Provide the (X, Y) coordinate of the cell's center where the given text is located.  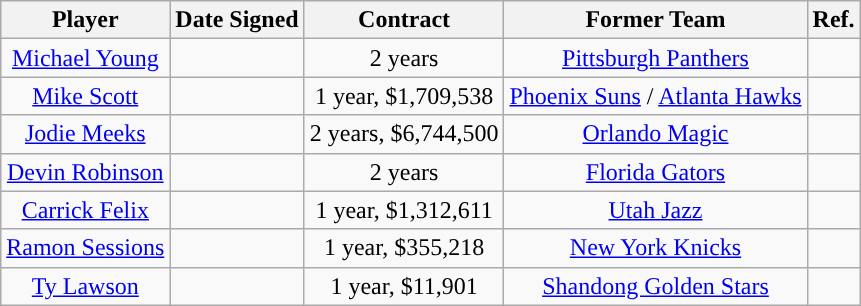
Pittsburgh Panthers (656, 58)
1 year, $1,709,538 (404, 96)
Utah Jazz (656, 210)
1 year, $355,218 (404, 248)
2 years, $6,744,500 (404, 134)
Date Signed (237, 20)
Phoenix Suns / Atlanta Hawks (656, 96)
Jodie Meeks (86, 134)
Mike Scott (86, 96)
Devin Robinson (86, 172)
Michael Young (86, 58)
Player (86, 20)
1 year, $11,901 (404, 286)
Carrick Felix (86, 210)
Former Team (656, 20)
1 year, $1,312,611 (404, 210)
Florida Gators (656, 172)
Ramon Sessions (86, 248)
Contract (404, 20)
Ty Lawson (86, 286)
Orlando Magic (656, 134)
Shandong Golden Stars (656, 286)
New York Knicks (656, 248)
Ref. (834, 20)
